Return (x, y) of the center of cell containing provided text 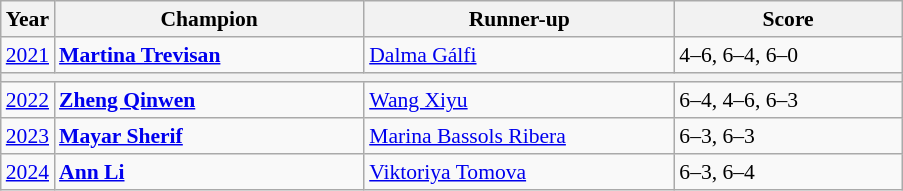
2022 (28, 101)
2021 (28, 55)
Dalma Gálfi (519, 55)
6–4, 4–6, 6–3 (788, 101)
4–6, 6–4, 6–0 (788, 55)
Zheng Qinwen (209, 101)
Viktoriya Tomova (519, 172)
Score (788, 19)
Wang Xiyu (519, 101)
Marina Bassols Ribera (519, 136)
6–3, 6–3 (788, 136)
Champion (209, 19)
6–3, 6–4 (788, 172)
2024 (28, 172)
Martina Trevisan (209, 55)
2023 (28, 136)
Mayar Sherif (209, 136)
Ann Li (209, 172)
Runner-up (519, 19)
Year (28, 19)
